Identify which cell holds the provided text, then report its [X, Y] central coordinate. 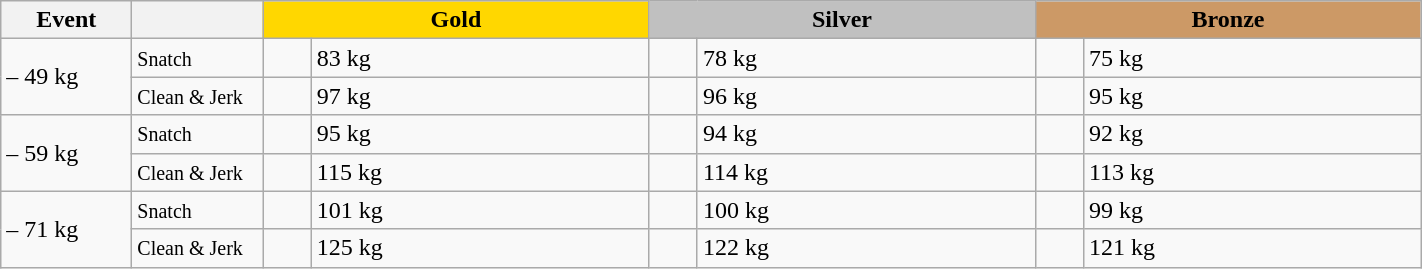
113 kg [1252, 172]
– 49 kg [66, 77]
– 59 kg [66, 153]
115 kg [480, 172]
Event [66, 20]
101 kg [480, 210]
Bronze [1228, 20]
78 kg [866, 58]
94 kg [866, 134]
– 71 kg [66, 229]
122 kg [866, 248]
125 kg [480, 248]
97 kg [480, 96]
114 kg [866, 172]
75 kg [1252, 58]
96 kg [866, 96]
Gold [456, 20]
121 kg [1252, 248]
92 kg [1252, 134]
100 kg [866, 210]
Silver [842, 20]
99 kg [1252, 210]
83 kg [480, 58]
